Identify which cell holds the provided text, then report its (X, Y) central coordinate. 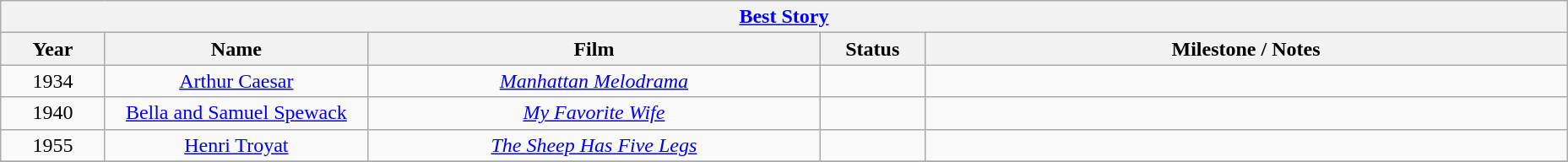
Henri Troyat (236, 145)
Status (872, 49)
Best Story (784, 17)
The Sheep Has Five Legs (594, 145)
Milestone / Notes (1246, 49)
1934 (53, 81)
Arthur Caesar (236, 81)
Bella and Samuel Spewack (236, 113)
Year (53, 49)
Name (236, 49)
My Favorite Wife (594, 113)
Film (594, 49)
Manhattan Melodrama (594, 81)
1940 (53, 113)
1955 (53, 145)
